Pinpoint the cell where the given text exists, returning its (X, Y) midpoint coordinate. 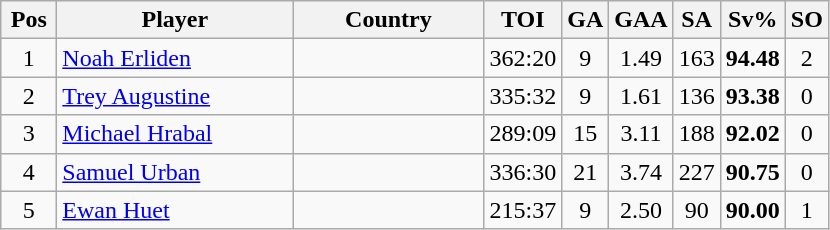
90.75 (752, 172)
362:20 (523, 58)
Player (175, 20)
4 (29, 172)
TOI (523, 20)
90.00 (752, 210)
SO (806, 20)
3.74 (641, 172)
Sv% (752, 20)
227 (696, 172)
Michael Hrabal (175, 134)
3 (29, 134)
Samuel Urban (175, 172)
GAA (641, 20)
289:09 (523, 134)
15 (586, 134)
93.38 (752, 96)
Noah Erliden (175, 58)
5 (29, 210)
90 (696, 210)
1.49 (641, 58)
335:32 (523, 96)
Pos (29, 20)
163 (696, 58)
SA (696, 20)
92.02 (752, 134)
136 (696, 96)
188 (696, 134)
GA (586, 20)
Country (388, 20)
Trey Augustine (175, 96)
2.50 (641, 210)
336:30 (523, 172)
Ewan Huet (175, 210)
21 (586, 172)
215:37 (523, 210)
94.48 (752, 58)
1.61 (641, 96)
3.11 (641, 134)
